Extract the (X, Y) coordinate from the center of the cell holding the provided text.  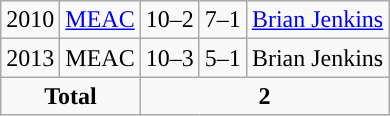
7–1 (222, 20)
10–3 (170, 58)
2010 (30, 20)
2013 (30, 58)
5–1 (222, 58)
10–2 (170, 20)
Total (70, 96)
2 (264, 96)
